Detect which cell encompasses the target text, then output its [x, y] center coordinate. 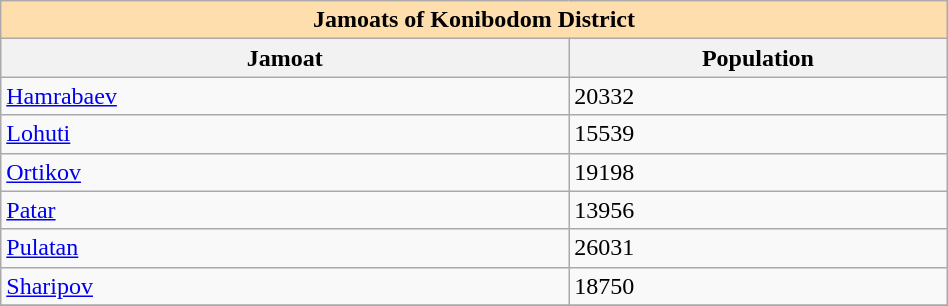
13956 [758, 210]
Sharipov [285, 286]
Ortikov [285, 172]
Hamrabaev [285, 96]
Jamoat [285, 58]
20332 [758, 96]
Lohuti [285, 134]
Patar [285, 210]
Pulatan [285, 248]
Population [758, 58]
18750 [758, 286]
26031 [758, 248]
Jamoats of Konibodom District [474, 20]
19198 [758, 172]
15539 [758, 134]
